Extract the [X, Y] coordinate from the center of the cell holding the provided text.  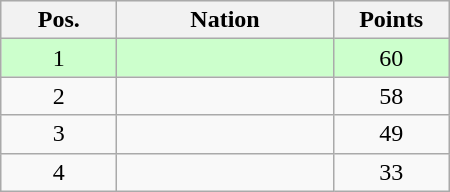
Points [391, 20]
58 [391, 96]
4 [59, 172]
1 [59, 58]
2 [59, 96]
60 [391, 58]
49 [391, 134]
Nation [225, 20]
3 [59, 134]
Pos. [59, 20]
33 [391, 172]
